Find where the given text appears and provide that cell's center as (X, Y) coordinate. 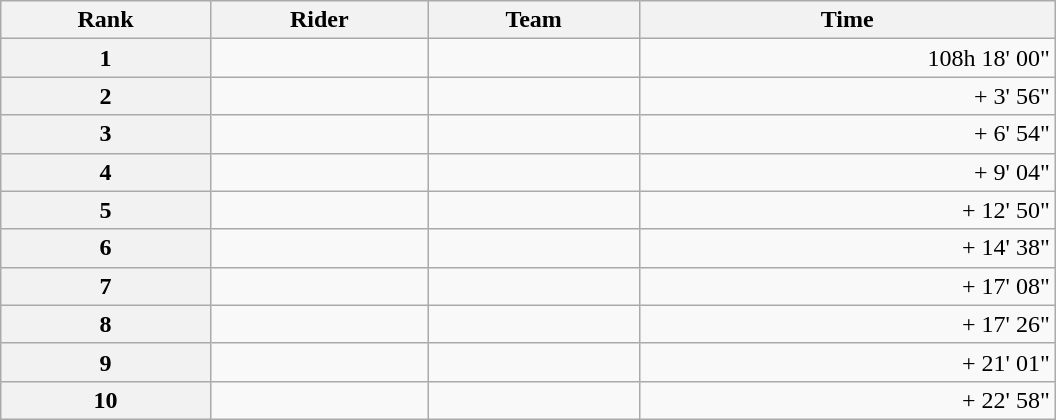
+ 14' 38" (847, 248)
+ 17' 08" (847, 286)
10 (106, 400)
2 (106, 96)
7 (106, 286)
1 (106, 58)
+ 22' 58" (847, 400)
Time (847, 20)
108h 18' 00" (847, 58)
Team (534, 20)
6 (106, 248)
+ 9' 04" (847, 172)
4 (106, 172)
Rider (319, 20)
8 (106, 324)
+ 3' 56" (847, 96)
9 (106, 362)
Rank (106, 20)
+ 17' 26" (847, 324)
3 (106, 134)
+ 21' 01" (847, 362)
+ 12' 50" (847, 210)
+ 6' 54" (847, 134)
5 (106, 210)
